Capture the cell that displays the provided text and extract its [x, y] central coordinate. 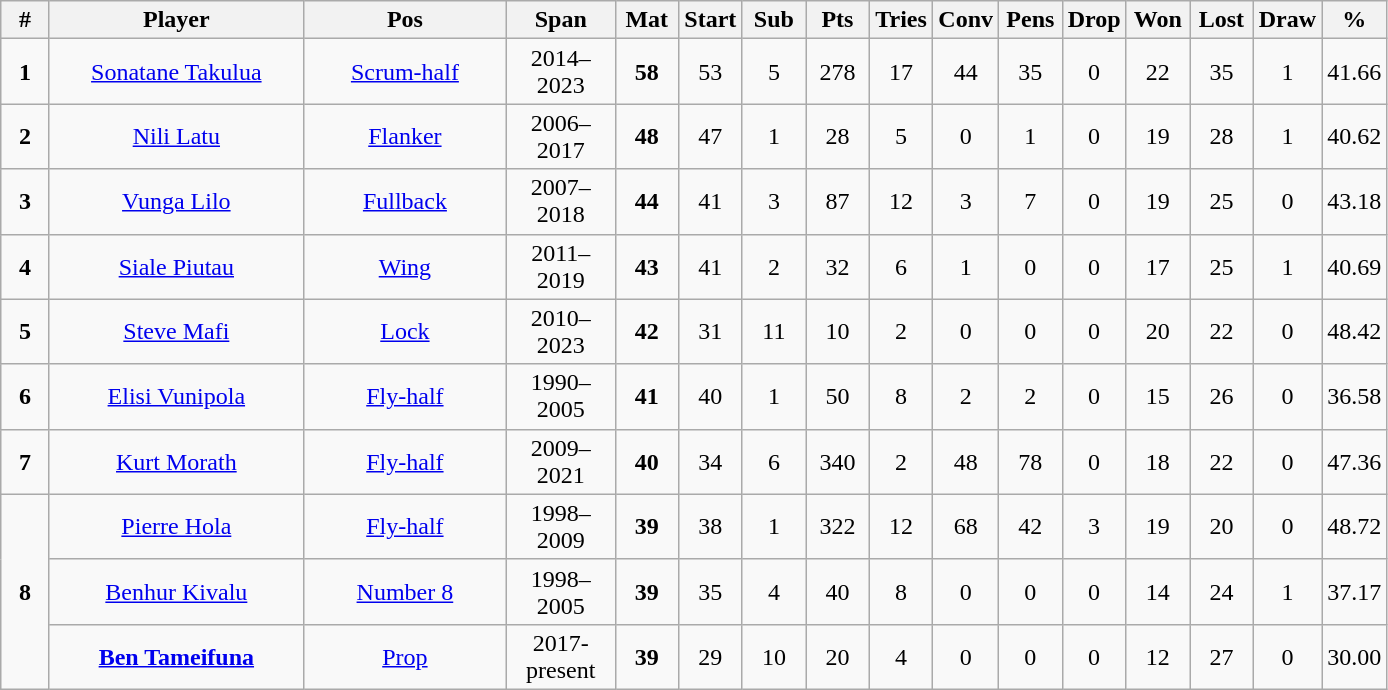
26 [1222, 396]
Siale Piutau [176, 266]
Player [176, 20]
48.42 [1354, 332]
Tries [901, 20]
2009–2021 [560, 462]
47 [711, 136]
Benhur Kivalu [176, 592]
2007–2018 [560, 202]
38 [711, 526]
Scrum-half [404, 72]
Start [711, 20]
31 [711, 332]
2014–2023 [560, 72]
32 [838, 266]
37.17 [1354, 592]
Nili Latu [176, 136]
278 [838, 72]
40.62 [1354, 136]
2010–2023 [560, 332]
50 [838, 396]
34 [711, 462]
Mat [647, 20]
Steve Mafi [176, 332]
43 [647, 266]
40.69 [1354, 266]
Pos [404, 20]
2017-present [560, 656]
11 [774, 332]
Kurt Morath [176, 462]
Flanker [404, 136]
Wing [404, 266]
Prop [404, 656]
15 [1158, 396]
Fullback [404, 202]
Drop [1094, 20]
43.18 [1354, 202]
87 [838, 202]
27 [1222, 656]
48.72 [1354, 526]
1998–2009 [560, 526]
78 [1031, 462]
18 [1158, 462]
Vunga Lilo [176, 202]
Conv [966, 20]
68 [966, 526]
Elisi Vunipola [176, 396]
Pierre Hola [176, 526]
Lost [1222, 20]
Sub [774, 20]
41.66 [1354, 72]
1990–2005 [560, 396]
24 [1222, 592]
Span [560, 20]
47.36 [1354, 462]
# [26, 20]
30.00 [1354, 656]
2006–2017 [560, 136]
Pts [838, 20]
Ben Tameifuna [176, 656]
36.58 [1354, 396]
340 [838, 462]
1998–2005 [560, 592]
Pens [1031, 20]
Number 8 [404, 592]
29 [711, 656]
Won [1158, 20]
14 [1158, 592]
Draw [1287, 20]
58 [647, 72]
Lock [404, 332]
322 [838, 526]
% [1354, 20]
53 [711, 72]
2011–2019 [560, 266]
Sonatane Takulua [176, 72]
